Pinpoint the cell where the given text exists, returning its (X, Y) midpoint coordinate. 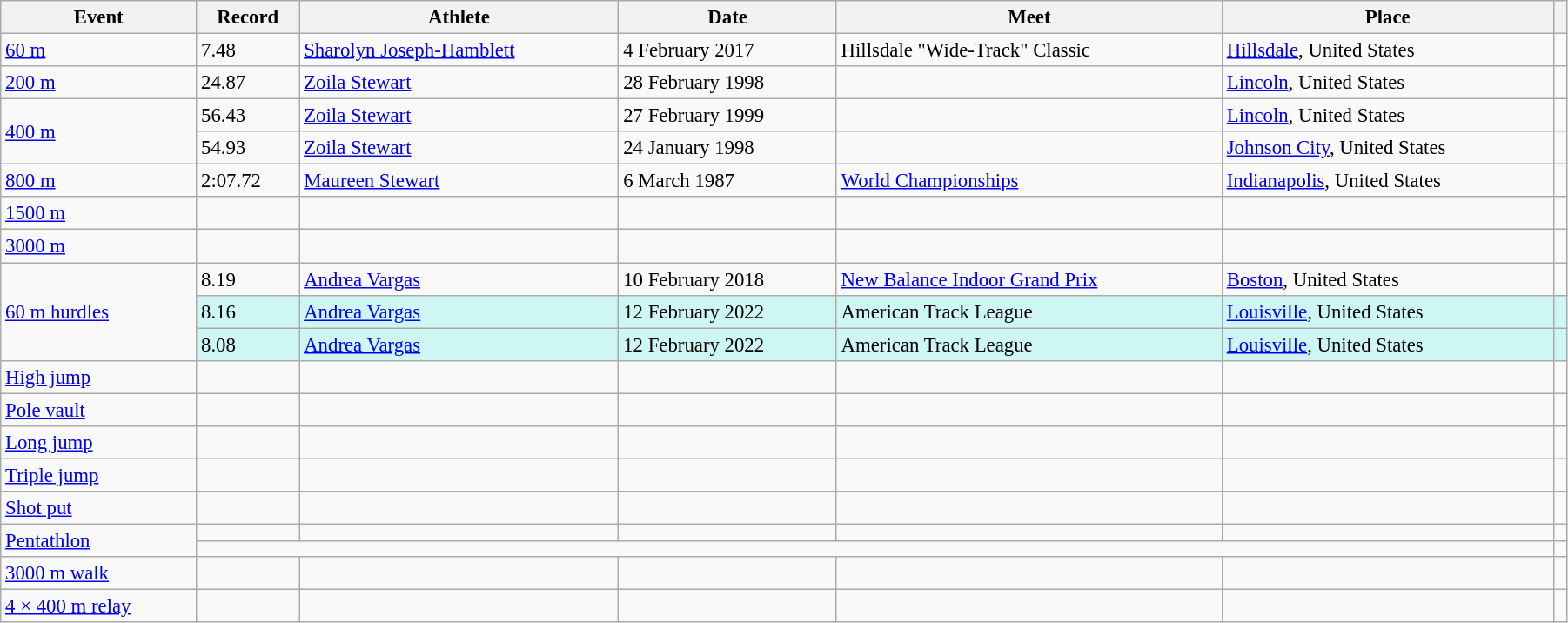
Shot put (99, 508)
Hillsdale, United States (1387, 50)
1500 m (99, 213)
8.19 (248, 279)
4 February 2017 (727, 50)
Long jump (99, 443)
High jump (99, 377)
8.08 (248, 345)
Athlete (459, 17)
4 × 400 m relay (99, 606)
Pole vault (99, 410)
3000 m walk (99, 573)
Maureen Stewart (459, 181)
60 m (99, 50)
60 m hurdles (99, 311)
10 February 2018 (727, 279)
56.43 (248, 116)
Pentathlon (99, 540)
7.48 (248, 50)
24.87 (248, 83)
Johnson City, United States (1387, 148)
8.16 (248, 311)
3000 m (99, 246)
Record (248, 17)
200 m (99, 83)
28 February 1998 (727, 83)
24 January 1998 (727, 148)
6 March 1987 (727, 181)
Meet (1029, 17)
27 February 1999 (727, 116)
World Championships (1029, 181)
Event (99, 17)
Indianapolis, United States (1387, 181)
2:07.72 (248, 181)
Boston, United States (1387, 279)
Triple jump (99, 475)
New Balance Indoor Grand Prix (1029, 279)
800 m (99, 181)
Place (1387, 17)
Date (727, 17)
400 m (99, 132)
54.93 (248, 148)
Hillsdale "Wide-Track" Classic (1029, 50)
Sharolyn Joseph-Hamblett (459, 50)
